Scan for the cell matching the given text and deliver its [X, Y] coordinate at center. 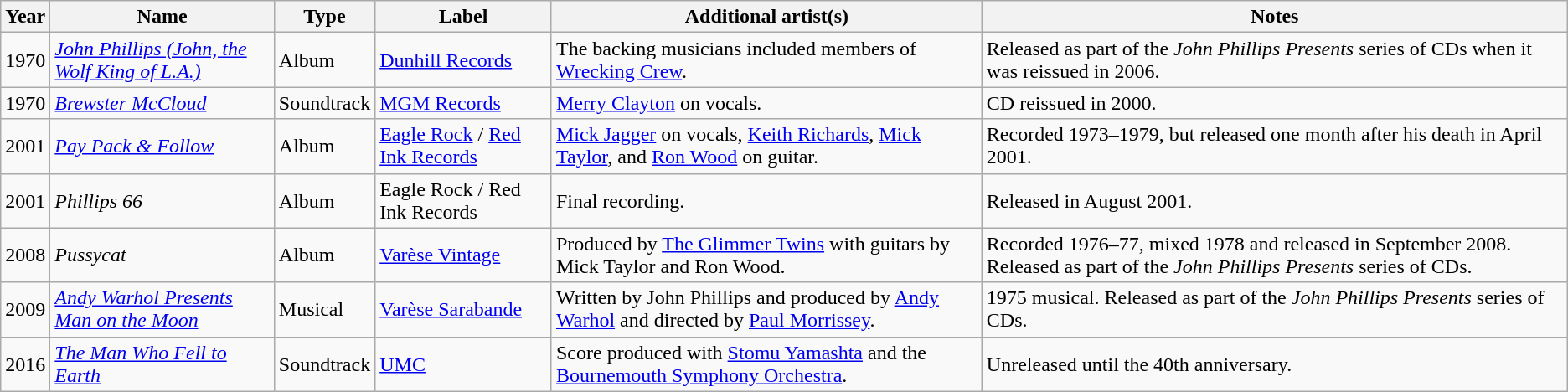
John Phillips (John, the Wolf King of L.A.) [162, 60]
Final recording. [766, 201]
The Man Who Fell to Earth [162, 364]
Year [25, 17]
Score produced with Stomu Yamashta and the Bournemouth Symphony Orchestra. [766, 364]
1975 musical. Released as part of the John Phillips Presents series of CDs. [1275, 310]
Andy Warhol Presents Man on the Moon [162, 310]
Written by John Phillips and produced by Andy Warhol and directed by Paul Morrissey. [766, 310]
Mick Jagger on vocals, Keith Richards, Mick Taylor, and Ron Wood on guitar. [766, 146]
CD reissued in 2000. [1275, 103]
Brewster McCloud [162, 103]
Produced by The Glimmer Twins with guitars by Mick Taylor and Ron Wood. [766, 255]
Pussycat [162, 255]
Dunhill Records [464, 60]
Pay Pack & Follow [162, 146]
Recorded 1976–77, mixed 1978 and released in September 2008. Released as part of the John Phillips Presents series of CDs. [1275, 255]
2009 [25, 310]
Notes [1275, 17]
Musical [324, 310]
Name [162, 17]
Released as part of the John Phillips Presents series of CDs when it was reissued in 2006. [1275, 60]
UMC [464, 364]
2016 [25, 364]
Varèse Sarabande [464, 310]
MGM Records [464, 103]
Additional artist(s) [766, 17]
2008 [25, 255]
Recorded 1973–1979, but released one month after his death in April 2001. [1275, 146]
Merry Clayton on vocals. [766, 103]
Phillips 66 [162, 201]
Type [324, 17]
Released in August 2001. [1275, 201]
Label [464, 17]
Unreleased until the 40th anniversary. [1275, 364]
Varèse Vintage [464, 255]
The backing musicians included members of Wrecking Crew. [766, 60]
